Capture the cell that displays the provided text and extract its (x, y) central coordinate. 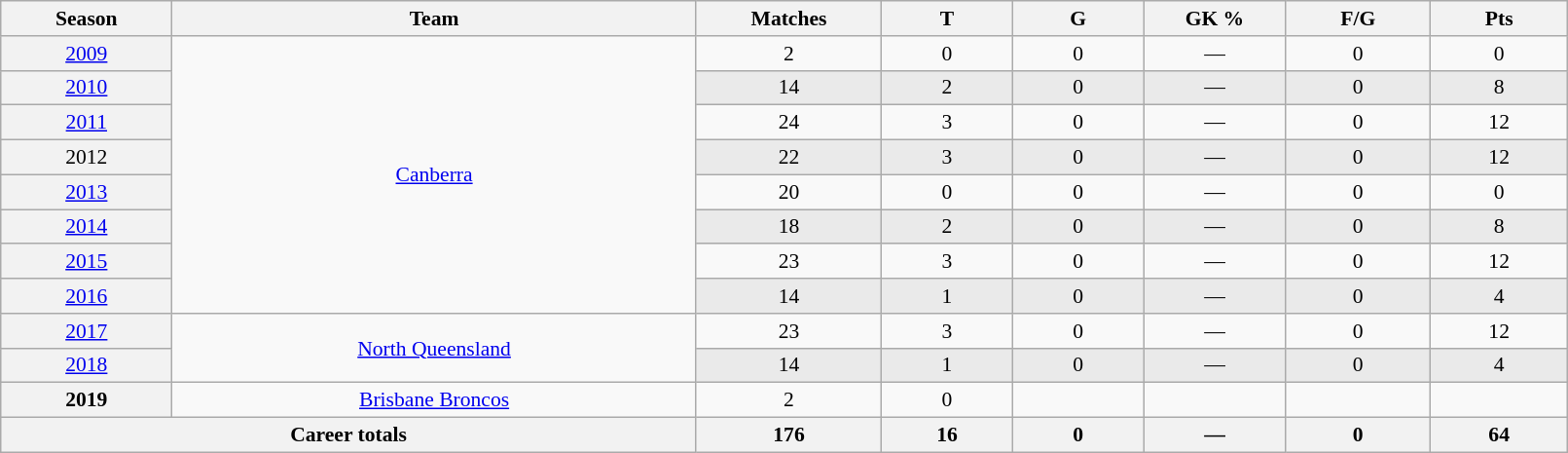
Canberra (434, 175)
2011 (87, 123)
2013 (87, 192)
F/G (1358, 19)
Matches (788, 19)
24 (788, 123)
18 (788, 227)
16 (948, 435)
Brisbane Broncos (434, 400)
64 (1499, 435)
2015 (87, 262)
2014 (87, 227)
2017 (87, 331)
20 (788, 192)
Career totals (348, 435)
2009 (87, 54)
GK % (1215, 19)
T (948, 19)
2019 (87, 400)
2016 (87, 296)
2010 (87, 88)
22 (788, 158)
Season (87, 19)
2018 (87, 365)
G (1078, 19)
Team (434, 19)
Pts (1499, 19)
176 (788, 435)
2012 (87, 158)
North Queensland (434, 349)
